Return (x, y) of the center of cell containing provided text 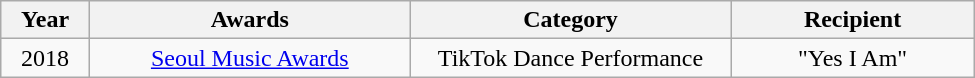
Recipient (852, 20)
Category (570, 20)
Awards (250, 20)
"Yes I Am" (852, 58)
Year (46, 20)
TikTok Dance Performance (570, 58)
2018 (46, 58)
Seoul Music Awards (250, 58)
